Identify which cell holds the provided text, then report its [x, y] central coordinate. 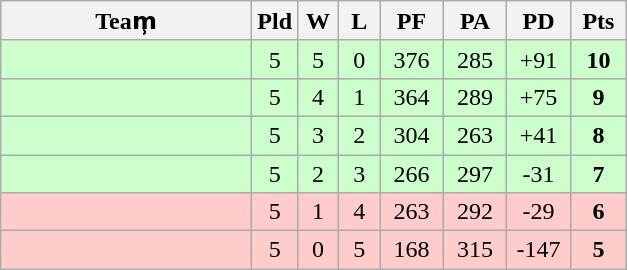
168 [412, 250]
364 [412, 97]
376 [412, 59]
+75 [539, 97]
PD [539, 21]
9 [598, 97]
Team̹̹ [126, 21]
10 [598, 59]
266 [412, 173]
8 [598, 135]
7 [598, 173]
-31 [539, 173]
285 [475, 59]
+41 [539, 135]
PA [475, 21]
-147 [539, 250]
6 [598, 212]
+91 [539, 59]
304 [412, 135]
W [318, 21]
315 [475, 250]
-29 [539, 212]
297 [475, 173]
L [360, 21]
PF [412, 21]
Pld [275, 21]
292 [475, 212]
289 [475, 97]
Pts [598, 21]
